Determine the [x, y] coordinate at the center of the cell enclosing the given text.  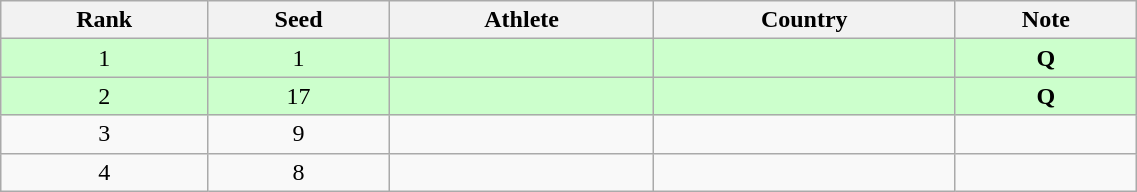
Note [1046, 20]
9 [299, 134]
17 [299, 96]
2 [104, 96]
Country [804, 20]
Seed [299, 20]
4 [104, 172]
3 [104, 134]
Athlete [522, 20]
Rank [104, 20]
8 [299, 172]
